Find where the given text appears and provide that cell's center as [x, y] coordinate. 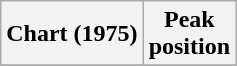
Chart (1975) [72, 34]
Peakposition [189, 34]
